Scan for the cell matching the given text and deliver its (X, Y) coordinate at center. 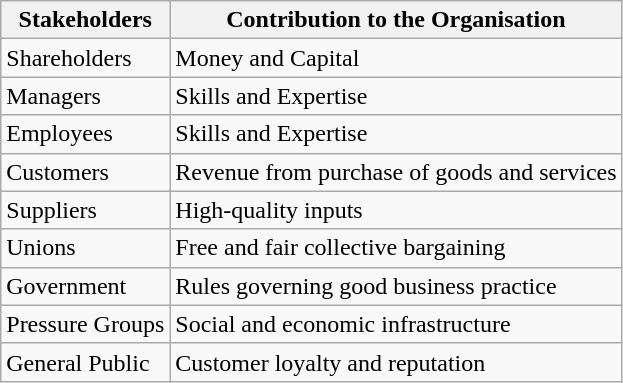
Money and Capital (396, 58)
Rules governing good business practice (396, 286)
Shareholders (86, 58)
Contribution to the Organisation (396, 20)
Social and economic infrastructure (396, 324)
Government (86, 286)
High-quality inputs (396, 210)
Revenue from purchase of goods and services (396, 172)
Managers (86, 96)
Free and fair collective bargaining (396, 248)
Unions (86, 248)
Pressure Groups (86, 324)
Suppliers (86, 210)
Customer loyalty and reputation (396, 362)
General Public (86, 362)
Stakeholders (86, 20)
Customers (86, 172)
Employees (86, 134)
